Detect which cell encompasses the target text, then output its [x, y] center coordinate. 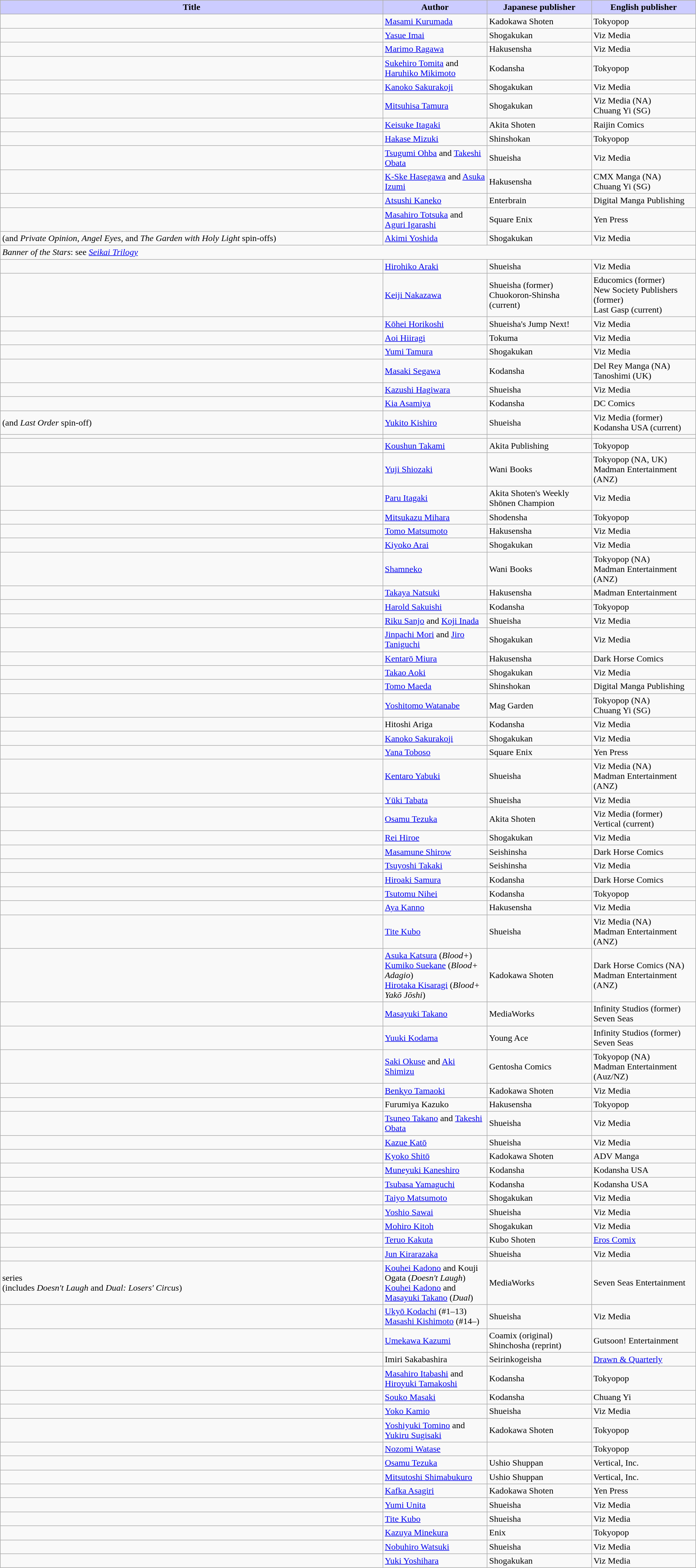
Kubo Shoten [539, 1240]
Viz Media (NA) Chuang Yi (SG) [644, 106]
Eros Comix [644, 1240]
Masaki Segawa [435, 371]
Rei Hiroe [435, 838]
Kentaro Yabuki [435, 776]
Yoko Kamio [435, 1411]
Yoshiyuki Tomino and Yukiru Sugisaki [435, 1430]
Tsuyoshi Takaki [435, 866]
Author [435, 7]
Jinpachi Mori and Jiro Taniguchi [435, 640]
Viz Media (former) Vertical (current) [644, 819]
Furumiya Kazuko [435, 1104]
Shodensha [539, 517]
Takao Aoki [435, 672]
Kouhei Kadono and Kouji Ogata (Doesn't Laugh) Kouhei Kadono and Masayuki Takano (Dual) [435, 1283]
Taiyo Matsumoto [435, 1198]
(and Private Opinion, Angel Eyes, and The Garden with Holy Light spin-offs) [192, 238]
Tokyopop (NA) Madman Entertainment (ANZ) [644, 569]
Madman Entertainment [644, 593]
Aya Kanno [435, 908]
Marimo Ragawa [435, 49]
Coamix (original) Shinchosha (reprint) [539, 1341]
Imiri Sakabashira [435, 1359]
Yoshio Sawai [435, 1212]
Yoshitomo Watanabe [435, 705]
Saki Okuse and Aki Shimizu [435, 1066]
Tsuneo Takano and Takeshi Obata [435, 1123]
Masahiro Totsuka and Aguri Igarashi [435, 219]
Masamune Shirow [435, 852]
Tsubasa Yamaguchi [435, 1184]
(and Last Order spin-off) [192, 423]
Yūki Tabata [435, 800]
Yuki Yoshihara [435, 1561]
Seirinkogeisha [539, 1359]
Gutsoon! Entertainment [644, 1341]
Keiji Nakazawa [435, 295]
Tomo Matsumoto [435, 531]
Teruo Kakuta [435, 1240]
Akimi Yoshida [435, 238]
Yasue Imai [435, 35]
Jun Kirarazaka [435, 1254]
Kyoko Shitō [435, 1156]
Umekawa Kazumi [435, 1341]
Shueisha (former) Chuokoron-Shinsha (current) [539, 295]
Tsugumi Ohba and Takeshi Obata [435, 158]
Akita Publishing [539, 445]
Mohiro Kitoh [435, 1226]
Educomics (former) New Society Publishers (former) Last Gasp (current) [644, 295]
Tomo Maeda [435, 686]
Tokyopop (NA, UK) Madman Entertainment (ANZ) [644, 469]
Viz Media (former)Kodansha USA (current) [644, 423]
Yana Toboso [435, 752]
Masami Kurumada [435, 21]
Nozomi Watase [435, 1449]
Seven Seas Entertainment [644, 1283]
Masayuki Takano [435, 1014]
English publisher [644, 7]
Ukyō Kodachi (#1–13) Masashi Kishimoto (#14–) [435, 1316]
ADV Manga [644, 1156]
Benkyo Tamaoki [435, 1090]
Riku Sanjo and Koji Inada [435, 621]
Gentosha Comics [539, 1066]
Kiyoko Arai [435, 545]
Drawn & Quarterly [644, 1359]
Kafka Asagiri [435, 1491]
Tokyopop (NA) Madman Entertainment (Auz/NZ) [644, 1066]
Kazuya Minekura [435, 1533]
Mitsuhisa Tamura [435, 106]
Keisuke Itagaki [435, 125]
Shueisha's Jump Next! [539, 324]
Title [192, 7]
Souko Masaki [435, 1397]
Yuji Shiozaki [435, 469]
Yukito Kishiro [435, 423]
Tokyopop (NA) Chuang Yi (SG) [644, 705]
Hirohiko Araki [435, 266]
Japanese publisher [539, 7]
Tsutomu Nihei [435, 894]
Enterbrain [539, 200]
Akita Shoten's Weekly Shōnen Champion [539, 498]
series (includes Doesn't Laugh and Dual: Losers' Circus) [192, 1283]
Young Ace [539, 1038]
Hitoshi Ariga [435, 724]
Asuka Katsura (Blood+) Kumiko Suekane (Blood+ Adagio) Hirotaka Kisaragi (Blood+ Yakō Jōshi) [435, 975]
Mitsukazu Mihara [435, 517]
Nobuhiro Watsuki [435, 1547]
Muneyuki Kaneshiro [435, 1170]
Koushun Takami [435, 445]
Tokuma [539, 338]
Aoi Hiiragi [435, 338]
CMX Manga (NA) Chuang Yi (SG) [644, 181]
Hakase Mizuki [435, 139]
Shamneko [435, 569]
DC Comics [644, 404]
Chuang Yi [644, 1397]
Kentarō Miura [435, 659]
Yuuki Kodama [435, 1038]
Del Rey Manga (NA) Tanoshimi (UK) [644, 371]
Kia Asamiya [435, 404]
Atsushi Kaneko [435, 200]
Sukehiro Tomita and Haruhiko Mikimoto [435, 68]
K-Ske Hasegawa and Asuka Izumi [435, 181]
Banner of the Stars: see Seikai Trilogy [348, 252]
Enix [539, 1533]
Yumi Tamura [435, 352]
Raijin Comics [644, 125]
Yumi Unita [435, 1505]
Kōhei Horikoshi [435, 324]
Kazue Katō [435, 1142]
Paru Itagaki [435, 498]
Takaya Natsuki [435, 593]
Harold Sakuishi [435, 607]
Masahiro Itabashi and Hiroyuki Tamakoshi [435, 1378]
Dark Horse Comics (NA) Madman Entertainment (ANZ) [644, 975]
Hiroaki Samura [435, 880]
Mitsutoshi Shimabukuro [435, 1477]
Kazushi Hagiwara [435, 390]
Mag Garden [539, 705]
